Extract the [X, Y] coordinate from the center of the cell holding the provided text.  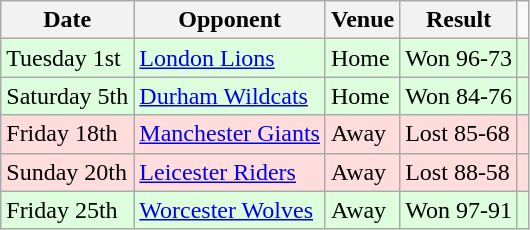
Leicester Riders [230, 172]
Lost 88-58 [459, 172]
Saturday 5th [68, 96]
Won 96-73 [459, 58]
Date [68, 20]
Friday 18th [68, 134]
Won 84-76 [459, 96]
Durham Wildcats [230, 96]
Result [459, 20]
Manchester Giants [230, 134]
Tuesday 1st [68, 58]
Lost 85-68 [459, 134]
Worcester Wolves [230, 210]
Opponent [230, 20]
Venue [362, 20]
Sunday 20th [68, 172]
Won 97-91 [459, 210]
London Lions [230, 58]
Friday 25th [68, 210]
